Output the (x, y) coordinate of the center of the cell containing the given text.  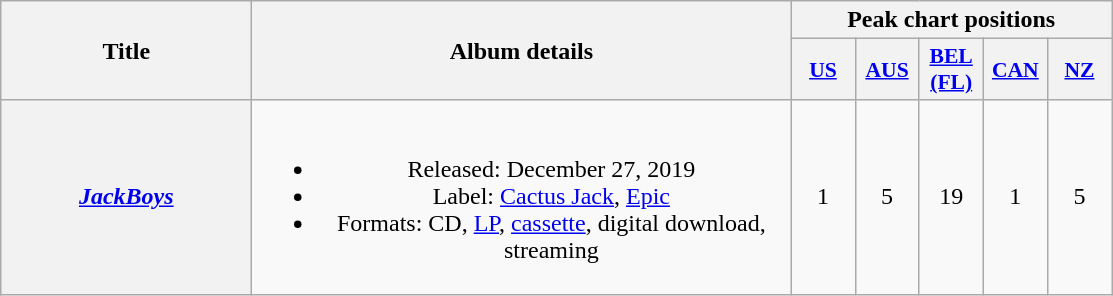
Peak chart positions (952, 20)
NZ (1079, 70)
Title (126, 50)
JackBoys (126, 197)
BEL(FL) (951, 70)
AUS (887, 70)
Released: December 27, 2019Label: Cactus Jack, EpicFormats: CD, LP, cassette, digital download, streaming (522, 197)
19 (951, 197)
CAN (1015, 70)
Album details (522, 50)
US (823, 70)
